Detect which cell encompasses the target text, then output its [X, Y] center coordinate. 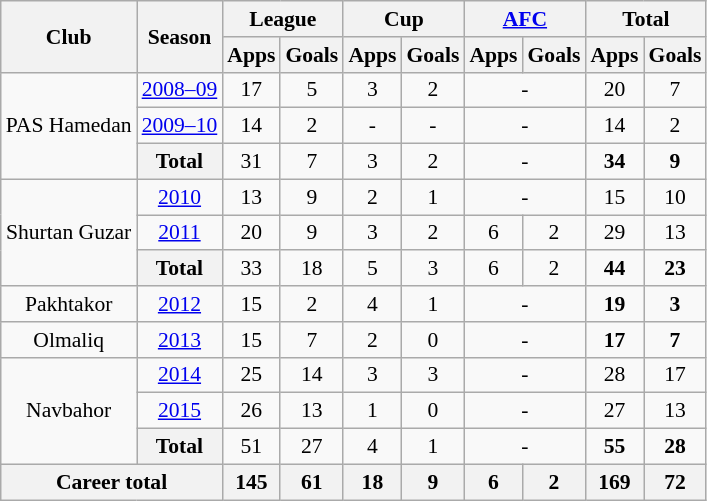
33 [251, 269]
19 [614, 304]
Season [180, 36]
72 [676, 482]
League [282, 19]
2008–09 [180, 90]
26 [251, 411]
2010 [180, 197]
AFC [524, 19]
145 [251, 482]
2013 [180, 340]
55 [614, 447]
Pakhtakor [69, 304]
Shurtan Guzar [69, 232]
10 [676, 197]
169 [614, 482]
25 [251, 375]
2014 [180, 375]
Cup [404, 19]
44 [614, 269]
29 [614, 233]
2009–10 [180, 126]
61 [312, 482]
Career total [112, 482]
2011 [180, 233]
2012 [180, 304]
31 [251, 162]
PAS Hamedan [69, 126]
Club [69, 36]
51 [251, 447]
2015 [180, 411]
Navbahor [69, 410]
34 [614, 162]
23 [676, 269]
Olmaliq [69, 340]
